Scan for the cell matching the given text and deliver its (x, y) coordinate at center. 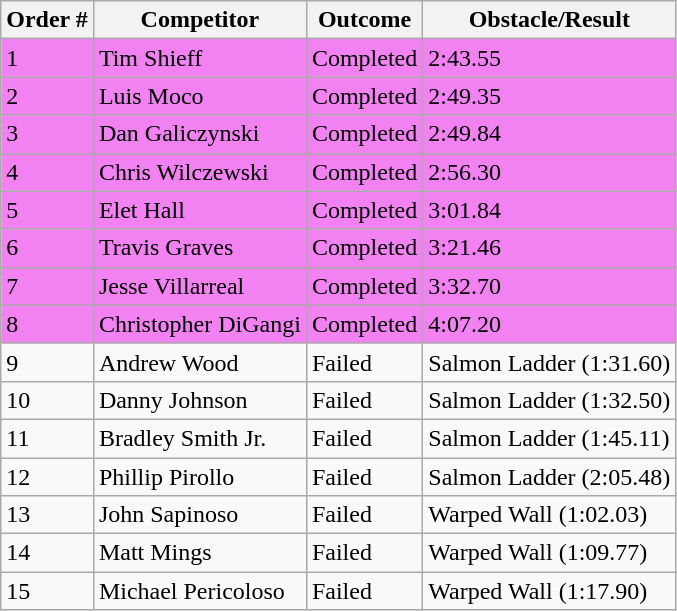
3:32.70 (550, 286)
Jesse Villarreal (200, 286)
Christopher DiGangi (200, 324)
Dan Galiczynski (200, 134)
Obstacle/Result (550, 20)
2:43.55 (550, 58)
4 (48, 172)
3:21.46 (550, 248)
2:56.30 (550, 172)
Danny Johnson (200, 400)
2:49.35 (550, 96)
Order # (48, 20)
3 (48, 134)
9 (48, 362)
15 (48, 591)
14 (48, 553)
2 (48, 96)
2:49.84 (550, 134)
Outcome (364, 20)
Phillip Pirollo (200, 477)
12 (48, 477)
Travis Graves (200, 248)
1 (48, 58)
Elet Hall (200, 210)
Salmon Ladder (1:32.50) (550, 400)
8 (48, 324)
Warped Wall (1:02.03) (550, 515)
3:01.84 (550, 210)
4:07.20 (550, 324)
Chris Wilczewski (200, 172)
6 (48, 248)
John Sapinoso (200, 515)
Salmon Ladder (1:31.60) (550, 362)
5 (48, 210)
Andrew Wood (200, 362)
Luis Moco (200, 96)
Bradley Smith Jr. (200, 438)
Salmon Ladder (2:05.48) (550, 477)
Tim Shieff (200, 58)
Salmon Ladder (1:45.11) (550, 438)
10 (48, 400)
7 (48, 286)
Competitor (200, 20)
13 (48, 515)
11 (48, 438)
Warped Wall (1:09.77) (550, 553)
Michael Pericoloso (200, 591)
Warped Wall (1:17.90) (550, 591)
Matt Mings (200, 553)
